Detect which cell encompasses the target text, then output its (X, Y) center coordinate. 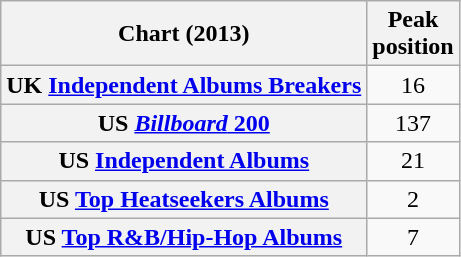
137 (413, 123)
21 (413, 161)
US Top R&B/Hip-Hop Albums (184, 237)
Chart (2013) (184, 34)
Peakposition (413, 34)
US Top Heatseekers Albums (184, 199)
2 (413, 199)
UK Independent Albums Breakers (184, 85)
US Billboard 200 (184, 123)
16 (413, 85)
7 (413, 237)
US Independent Albums (184, 161)
